Find where the given text appears and provide that cell's center as [X, Y] coordinate. 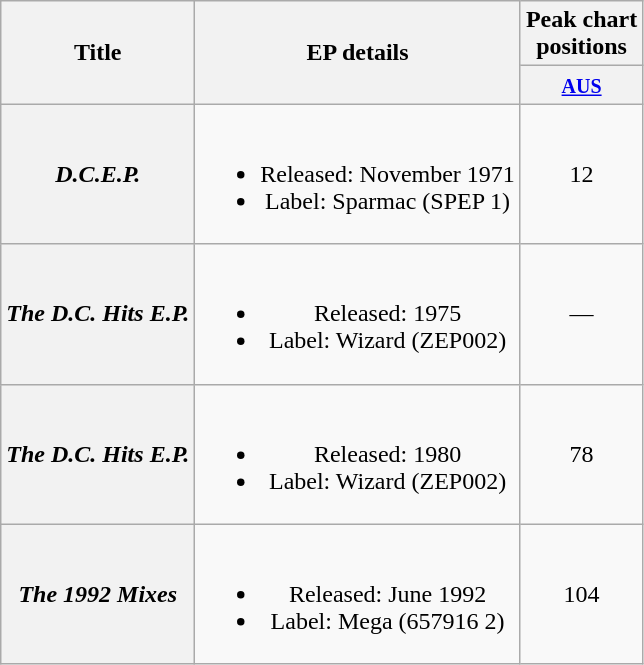
Title [98, 52]
EP details [358, 52]
Released: 1980Label: Wizard (ZEP002) [358, 454]
AUS [581, 85]
Released: November 1971Label: Sparmac (SPEP 1) [358, 174]
12 [581, 174]
Peak chartpositions [581, 34]
Released: June 1992Label: Mega (657916 2) [358, 594]
— [581, 314]
The 1992 Mixes [98, 594]
Released: 1975Label: Wizard (ZEP002) [358, 314]
78 [581, 454]
104 [581, 594]
D.C.E.P. [98, 174]
